For the text-containing cell, return its midpoint in [X, Y] coordinate format. 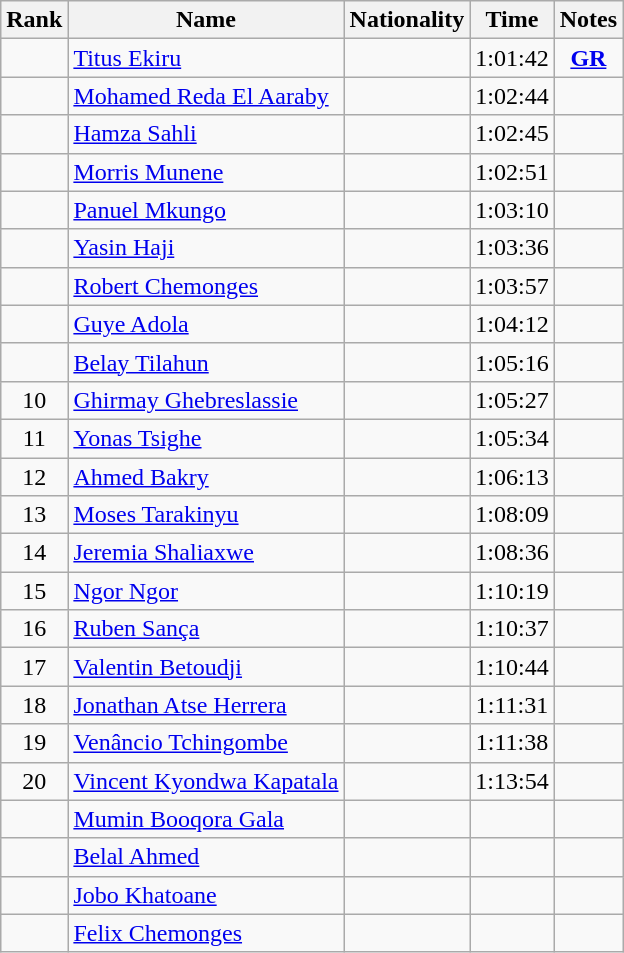
1:03:36 [512, 248]
1:04:12 [512, 324]
16 [34, 629]
1:06:13 [512, 477]
Yasin Haji [206, 248]
1:10:37 [512, 629]
Panuel Mkungo [206, 210]
1:10:19 [512, 591]
Venâncio Tchingombe [206, 743]
Notes [588, 20]
Hamza Sahli [206, 134]
Belal Ahmed [206, 857]
Vincent Kyondwa Kapatala [206, 781]
1:03:57 [512, 286]
1:08:09 [512, 515]
Moses Tarakinyu [206, 515]
12 [34, 477]
10 [34, 400]
1:13:54 [512, 781]
Mohamed Reda El Aaraby [206, 96]
Jeremia Shaliaxwe [206, 553]
1:01:42 [512, 58]
Nationality [407, 20]
Name [206, 20]
Yonas Tsighe [206, 438]
17 [34, 667]
Time [512, 20]
GR [588, 58]
20 [34, 781]
Mumin Booqora Gala [206, 819]
1:05:34 [512, 438]
Robert Chemonges [206, 286]
Jobo Khatoane [206, 895]
1:08:36 [512, 553]
1:05:27 [512, 400]
Guye Adola [206, 324]
Ruben Sança [206, 629]
15 [34, 591]
Morris Munene [206, 172]
Belay Tilahun [206, 362]
19 [34, 743]
1:02:45 [512, 134]
Valentin Betoudji [206, 667]
Ahmed Bakry [206, 477]
Jonathan Atse Herrera [206, 705]
1:05:16 [512, 362]
11 [34, 438]
1:11:31 [512, 705]
Ngor Ngor [206, 591]
Ghirmay Ghebreslassie [206, 400]
13 [34, 515]
1:10:44 [512, 667]
1:11:38 [512, 743]
1:02:51 [512, 172]
18 [34, 705]
1:03:10 [512, 210]
Felix Chemonges [206, 933]
Rank [34, 20]
Titus Ekiru [206, 58]
14 [34, 553]
1:02:44 [512, 96]
